Provide the (x, y) coordinate of the cell's center where the given text is located.  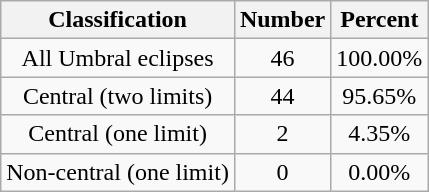
Percent (380, 20)
Number (282, 20)
0 (282, 172)
95.65% (380, 96)
100.00% (380, 58)
Non-central (one limit) (118, 172)
Classification (118, 20)
46 (282, 58)
4.35% (380, 134)
Central (two limits) (118, 96)
All Umbral eclipses (118, 58)
44 (282, 96)
0.00% (380, 172)
Central (one limit) (118, 134)
2 (282, 134)
